Identify which cell holds the provided text, then report its [x, y] central coordinate. 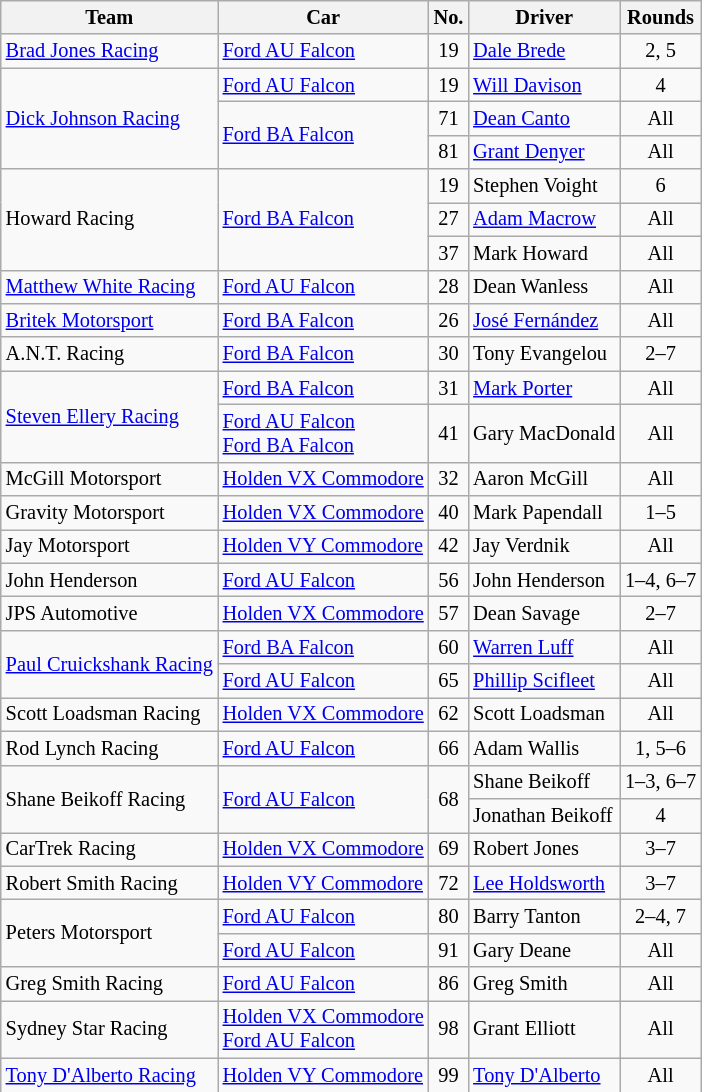
1–4, 6–7 [660, 580]
Scott Loadsman [544, 714]
1–5 [660, 513]
Mark Papendall [544, 513]
Dale Brede [544, 51]
37 [449, 253]
26 [449, 320]
Paul Cruickshank Racing [110, 664]
2, 5 [660, 51]
Matthew White Racing [110, 287]
1, 5–6 [660, 748]
Tony D'Alberto Racing [110, 1075]
6 [660, 186]
98 [449, 1029]
Team [110, 17]
Ford AU FalconFord BA Falcon [324, 433]
Gary MacDonald [544, 433]
Grant Elliott [544, 1029]
1–3, 6–7 [660, 782]
Tony Evangelou [544, 354]
Holden VX CommodoreFord AU Falcon [324, 1029]
32 [449, 479]
Brad Jones Racing [110, 51]
Barry Tanton [544, 916]
Stephen Voight [544, 186]
Greg Smith Racing [110, 984]
JPS Automotive [110, 613]
30 [449, 354]
27 [449, 219]
Shane Beikoff [544, 782]
Britek Motorsport [110, 320]
62 [449, 714]
99 [449, 1075]
Steven Ellery Racing [110, 416]
56 [449, 580]
Driver [544, 17]
31 [449, 388]
2–4, 7 [660, 916]
Grant Denyer [544, 152]
McGill Motorsport [110, 479]
60 [449, 647]
72 [449, 883]
Jay Verdnik [544, 546]
Shane Beikoff Racing [110, 798]
68 [449, 798]
Rod Lynch Racing [110, 748]
Rounds [660, 17]
Dick Johnson Racing [110, 118]
Tony D'Alberto [544, 1075]
Dean Wanless [544, 287]
A.N.T. Racing [110, 354]
Will Davison [544, 85]
Gary Deane [544, 950]
Adam Macrow [544, 219]
Howard Racing [110, 220]
Robert Jones [544, 849]
Scott Loadsman Racing [110, 714]
Car [324, 17]
José Fernández [544, 320]
CarTrek Racing [110, 849]
Adam Wallis [544, 748]
Mark Howard [544, 253]
Sydney Star Racing [110, 1029]
28 [449, 287]
80 [449, 916]
41 [449, 433]
69 [449, 849]
Gravity Motorsport [110, 513]
71 [449, 118]
Phillip Scifleet [544, 681]
Robert Smith Racing [110, 883]
No. [449, 17]
86 [449, 984]
Aaron McGill [544, 479]
57 [449, 613]
Peters Motorsport [110, 932]
65 [449, 681]
Dean Canto [544, 118]
66 [449, 748]
Jay Motorsport [110, 546]
91 [449, 950]
Dean Savage [544, 613]
Mark Porter [544, 388]
Warren Luff [544, 647]
42 [449, 546]
Lee Holdsworth [544, 883]
40 [449, 513]
Jonathan Beikoff [544, 815]
81 [449, 152]
Greg Smith [544, 984]
